Capture the cell that displays the provided text and extract its (x, y) central coordinate. 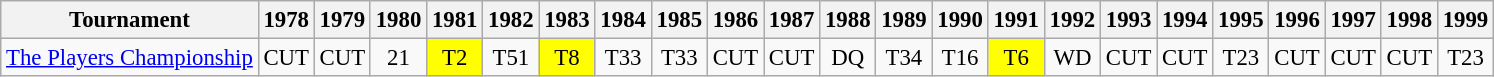
1996 (1297, 20)
1989 (904, 20)
T8 (567, 58)
1986 (735, 20)
1998 (1409, 20)
1988 (848, 20)
1983 (567, 20)
1984 (623, 20)
1981 (455, 20)
1993 (1128, 20)
1994 (1185, 20)
1987 (792, 20)
T51 (511, 58)
1995 (1241, 20)
1982 (511, 20)
1992 (1072, 20)
1999 (1465, 20)
T6 (1016, 58)
1979 (342, 20)
DQ (848, 58)
21 (398, 58)
T16 (960, 58)
1978 (286, 20)
1991 (1016, 20)
1997 (1353, 20)
T34 (904, 58)
1980 (398, 20)
Tournament (130, 20)
WD (1072, 58)
1990 (960, 20)
T2 (455, 58)
The Players Championship (130, 58)
1985 (679, 20)
